Scan for the cell matching the given text and deliver its (x, y) coordinate at center. 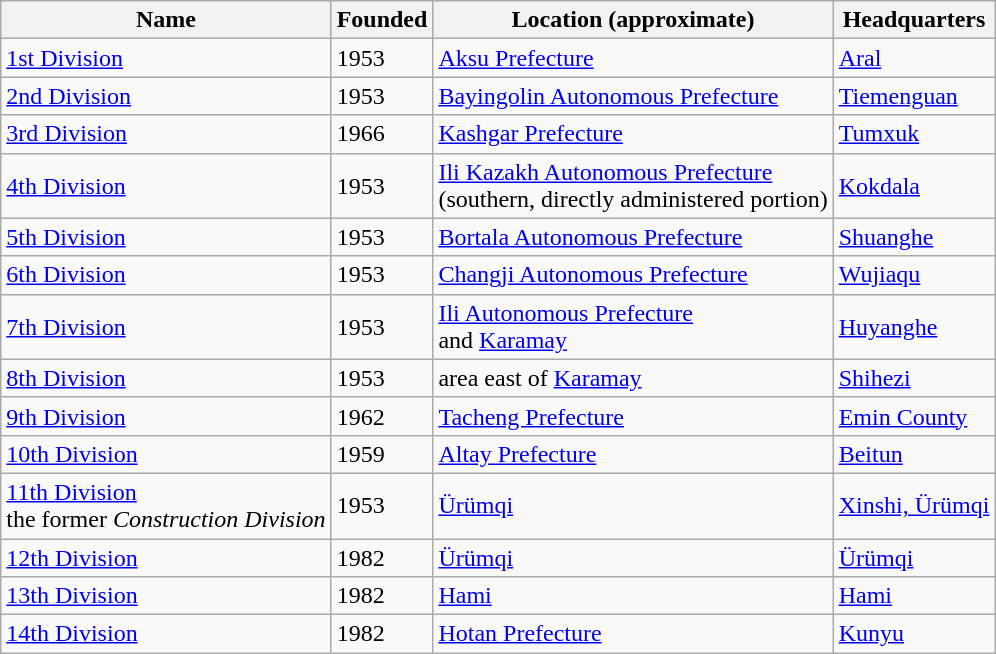
Tiemenguan (914, 96)
Beitun (914, 454)
1959 (382, 454)
2nd Division (166, 96)
Shihezi (914, 378)
1966 (382, 134)
Bayingolin Autonomous Prefecture (633, 96)
Tacheng Prefecture (633, 416)
Xinshi, Ürümqi (914, 506)
10th Division (166, 454)
Bortala Autonomous Prefecture (633, 237)
Wujiaqu (914, 275)
Tumxuk (914, 134)
4th Division (166, 186)
6th Division (166, 275)
12th Division (166, 557)
Shuanghe (914, 237)
5th Division (166, 237)
8th Division (166, 378)
Huyanghe (914, 326)
Location (approximate) (633, 20)
14th Division (166, 634)
Changji Autonomous Prefecture (633, 275)
Kunyu (914, 634)
Kokdala (914, 186)
Hotan Prefecture (633, 634)
11th Division the former Construction Division (166, 506)
Ili Kazakh Autonomous Prefecture (southern, directly administered portion) (633, 186)
Name (166, 20)
Ili Autonomous Prefecture and Karamay (633, 326)
area east of Karamay (633, 378)
1962 (382, 416)
3rd Division (166, 134)
1st Division (166, 58)
Altay Prefecture (633, 454)
Emin County (914, 416)
13th Division (166, 596)
Aral (914, 58)
Aksu Prefecture (633, 58)
9th Division (166, 416)
7th Division (166, 326)
Headquarters (914, 20)
Kashgar Prefecture (633, 134)
Founded (382, 20)
